Detect which cell encompasses the target text, then output its [X, Y] center coordinate. 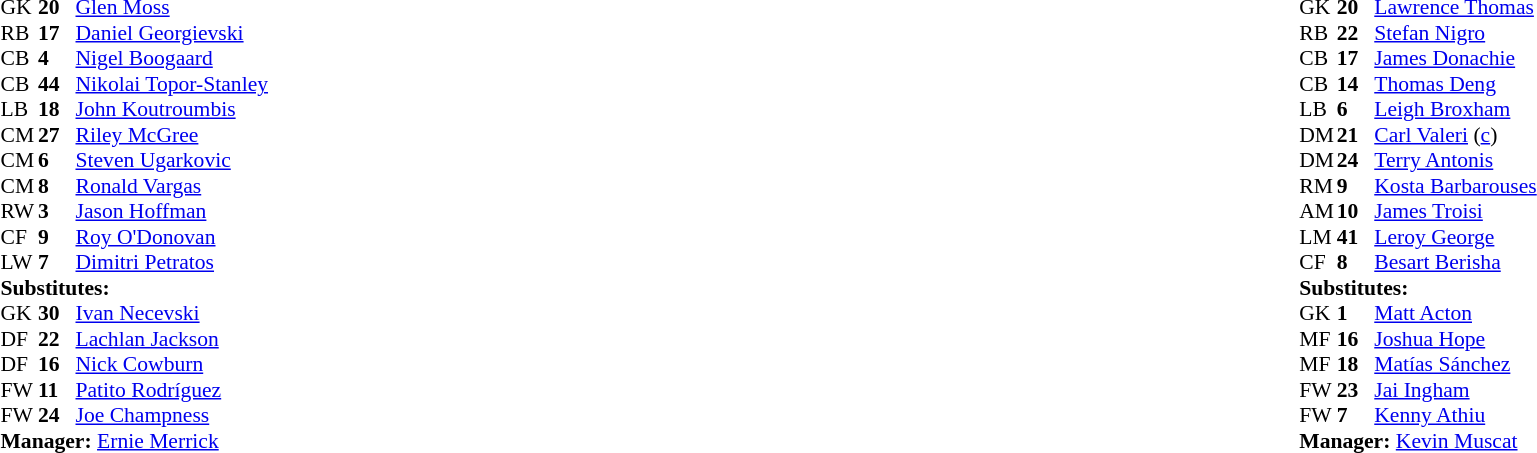
30 [57, 313]
Joshua Hope [1455, 339]
James Troisi [1455, 211]
Kosta Barbarouses [1455, 186]
Matías Sánchez [1455, 365]
Terry Antonis [1455, 161]
Jason Hoffman [172, 211]
Carl Valeri (c) [1455, 135]
Kenny Athiu [1455, 415]
4 [57, 59]
Steven Ugarkovic [172, 161]
Daniel Georgievski [172, 33]
11 [57, 390]
AM [1318, 211]
James Donachie [1455, 59]
LW [19, 263]
41 [1356, 237]
Thomas Deng [1455, 84]
23 [1356, 390]
Besart Berisha [1455, 263]
21 [1356, 135]
3 [57, 211]
RM [1318, 186]
1 [1356, 313]
27 [57, 135]
Leroy George [1455, 237]
Stefan Nigro [1455, 33]
Ronald Vargas [172, 186]
RW [19, 211]
14 [1356, 84]
Leigh Broxham [1455, 109]
Lachlan Jackson [172, 339]
Jai Ingham [1455, 390]
Matt Acton [1455, 313]
Dimitri Petratos [172, 263]
Riley McGree [172, 135]
Patito Rodríguez [172, 390]
Roy O'Donovan [172, 237]
10 [1356, 211]
John Koutroumbis [172, 109]
Nick Cowburn [172, 365]
LM [1318, 237]
Nigel Boogaard [172, 59]
Ivan Necevski [172, 313]
Nikolai Topor-Stanley [172, 84]
44 [57, 84]
Joe Champness [172, 415]
